Return [X, Y] of the center of cell containing provided text 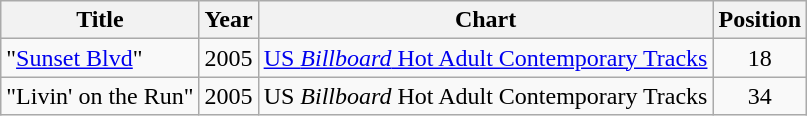
"Sunset Blvd" [100, 58]
Chart [486, 20]
Position [760, 20]
Title [100, 20]
18 [760, 58]
Year [228, 20]
"Livin' on the Run" [100, 96]
34 [760, 96]
